Identify which cell holds the provided text, then report its [x, y] central coordinate. 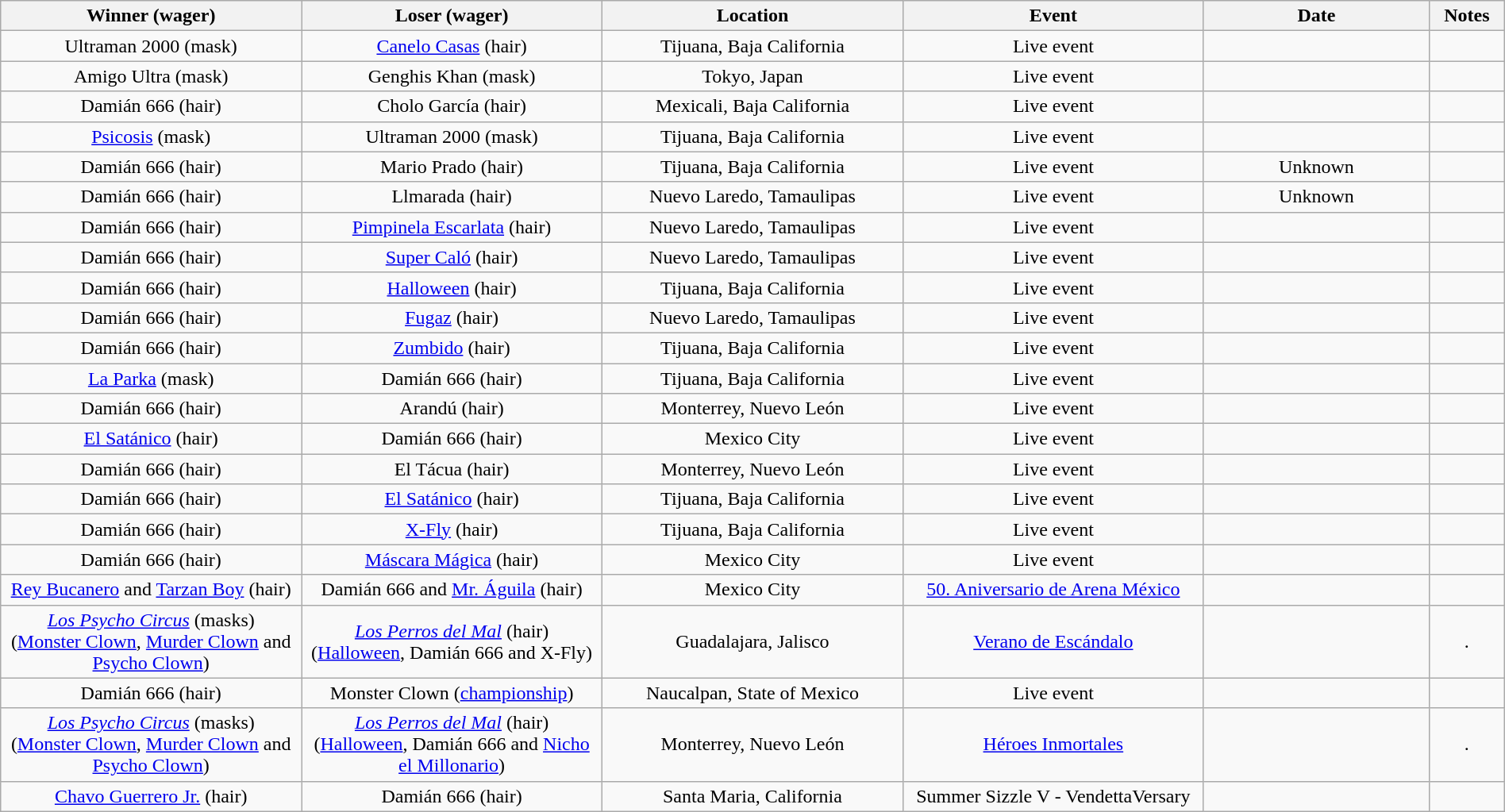
Verano de Escándalo [1053, 641]
Location [752, 16]
Summer Sizzle V - VendettaVersary [1053, 796]
Mexicali, Baja California [752, 106]
Guadalajara, Jalisco [752, 641]
Los Perros del Mal (hair)(Halloween, Damián 666 and X-Fly) [452, 641]
Zumbido (hair) [452, 348]
Santa Maria, California [752, 796]
Super Caló (hair) [452, 257]
Fugaz (hair) [452, 317]
Monster Clown (championship) [452, 693]
Notes [1467, 16]
Tokyo, Japan [752, 76]
Máscara Mágica (hair) [452, 560]
Héroes Inmortales [1053, 745]
Naucalpan, State of Mexico [752, 693]
Rey Bucanero and Tarzan Boy (hair) [151, 590]
Winner (wager) [151, 16]
X-Fly (hair) [452, 529]
Arandú (hair) [452, 409]
Mario Prado (hair) [452, 167]
La Parka (mask) [151, 379]
Date [1316, 16]
Damián 666 and Mr. Águila (hair) [452, 590]
Halloween (hair) [452, 287]
El Tácua (hair) [452, 469]
Genghis Khan (mask) [452, 76]
Event [1053, 16]
50. Aniversario de Arena México [1053, 590]
Canelo Casas (hair) [452, 46]
Llmarada (hair) [452, 197]
Psicosis (mask) [151, 137]
Cholo García (hair) [452, 106]
Loser (wager) [452, 16]
Chavo Guerrero Jr. (hair) [151, 796]
Amigo Ultra (mask) [151, 76]
Pimpinela Escarlata (hair) [452, 227]
Los Perros del Mal (hair)(Halloween, Damián 666 and Nicho el Millonario) [452, 745]
